Determine the (x, y) coordinate at the center of the cell enclosing the given text.  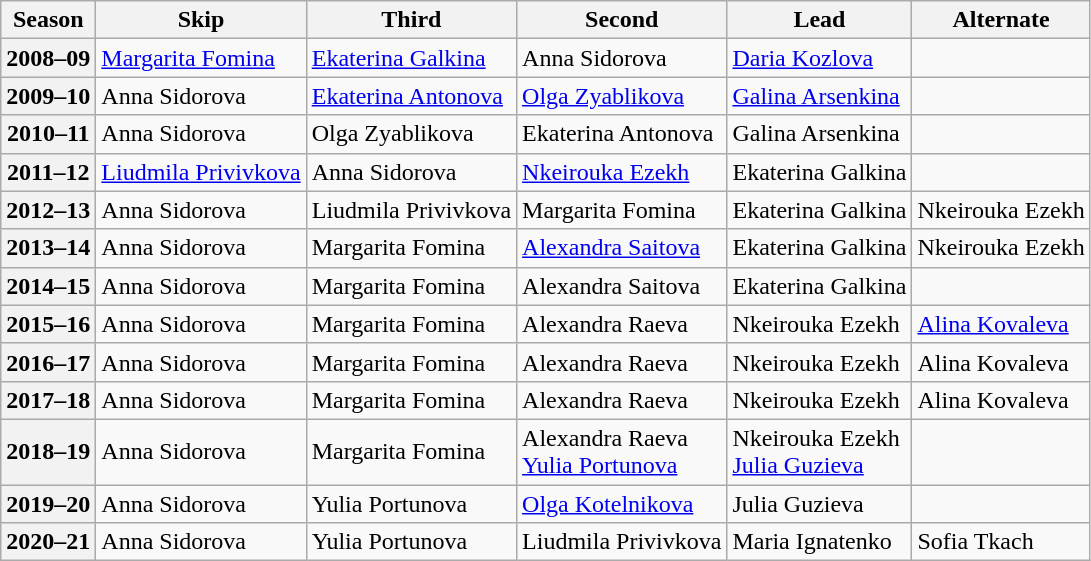
Alternate (1001, 20)
2014–15 (48, 286)
2018–19 (48, 452)
2017–18 (48, 400)
Julia Guzieva (820, 503)
Sofia Tkach (1001, 542)
2013–14 (48, 248)
Third (411, 20)
2009–10 (48, 96)
Nkeirouka Ezekh Julia Guzieva (820, 452)
Daria Kozlova (820, 58)
2011–12 (48, 172)
2015–16 (48, 324)
2019–20 (48, 503)
2010–11 (48, 134)
Skip (201, 20)
Second (622, 20)
2008–09 (48, 58)
Lead (820, 20)
2016–17 (48, 362)
Season (48, 20)
Maria Ignatenko (820, 542)
Olga Kotelnikova (622, 503)
2020–21 (48, 542)
Alexandra Raeva Yulia Portunova (622, 452)
2012–13 (48, 210)
